Find where the given text appears and provide that cell's center as [X, Y] coordinate. 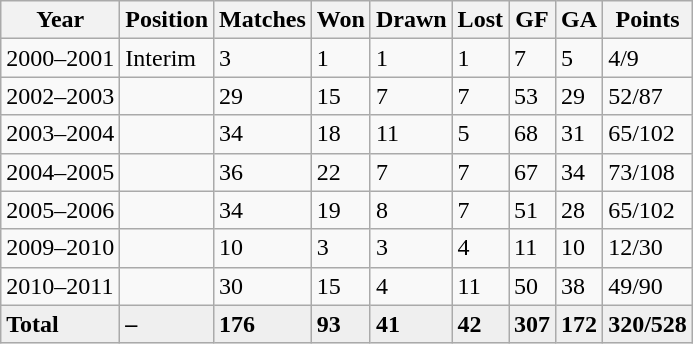
320/528 [648, 324]
2002–2003 [60, 96]
GF [532, 20]
2004–2005 [60, 172]
18 [340, 134]
73/108 [648, 172]
2005–2006 [60, 210]
2003–2004 [60, 134]
22 [340, 172]
307 [532, 324]
49/90 [648, 286]
Interim [167, 58]
93 [340, 324]
41 [411, 324]
8 [411, 210]
53 [532, 96]
30 [263, 286]
Won [340, 20]
31 [580, 134]
Points [648, 20]
– [167, 324]
42 [480, 324]
Drawn [411, 20]
Total [60, 324]
36 [263, 172]
4/9 [648, 58]
52/87 [648, 96]
12/30 [648, 248]
Position [167, 20]
GA [580, 20]
67 [532, 172]
Year [60, 20]
Matches [263, 20]
172 [580, 324]
50 [532, 286]
51 [532, 210]
19 [340, 210]
176 [263, 324]
Lost [480, 20]
28 [580, 210]
2010–2011 [60, 286]
2009–2010 [60, 248]
38 [580, 286]
2000–2001 [60, 58]
68 [532, 134]
